Search for the cell housing the specified text and yield its (X, Y) center coordinate. 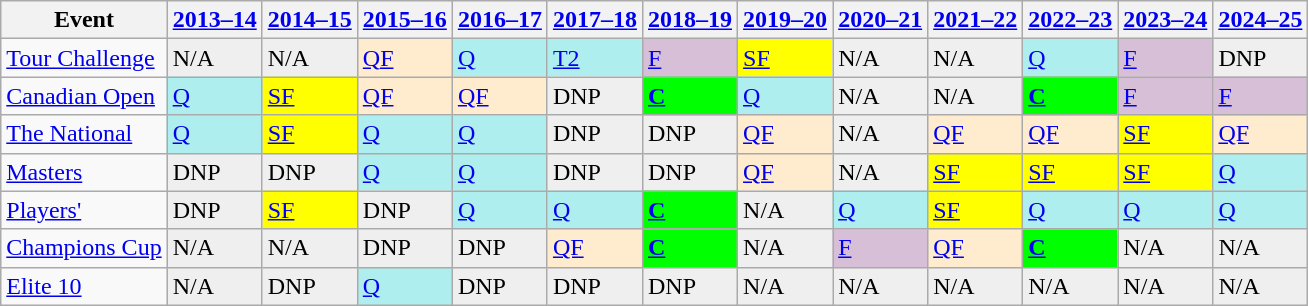
2019–20 (786, 20)
2023–24 (1166, 20)
Elite 10 (84, 286)
Tour Challenge (84, 58)
Event (84, 20)
2014–15 (310, 20)
Champions Cup (84, 248)
Canadian Open (84, 96)
2017–18 (594, 20)
2020–21 (880, 20)
Masters (84, 172)
2018–19 (690, 20)
2022–23 (1070, 20)
T2 (594, 58)
2016–17 (500, 20)
Players' (84, 210)
2021–22 (976, 20)
2015–16 (404, 20)
The National (84, 134)
2013–14 (214, 20)
2024–25 (1260, 20)
